Return the (X, Y) coordinate for the center point of the cell that contains the specified text.  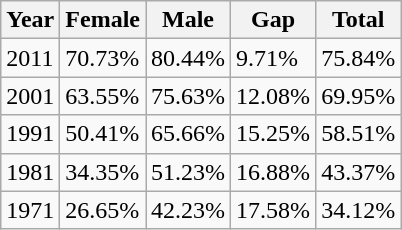
12.08% (274, 96)
63.55% (103, 96)
58.51% (358, 134)
43.37% (358, 172)
75.63% (188, 96)
2001 (30, 96)
Male (188, 20)
34.12% (358, 210)
Gap (274, 20)
Female (103, 20)
1971 (30, 210)
1991 (30, 134)
75.84% (358, 58)
16.88% (274, 172)
26.65% (103, 210)
17.58% (274, 210)
65.66% (188, 134)
34.35% (103, 172)
1981 (30, 172)
Total (358, 20)
50.41% (103, 134)
51.23% (188, 172)
70.73% (103, 58)
42.23% (188, 210)
2011 (30, 58)
69.95% (358, 96)
80.44% (188, 58)
Year (30, 20)
15.25% (274, 134)
9.71% (274, 58)
